Output the (X, Y) coordinate of the center of the cell containing the given text.  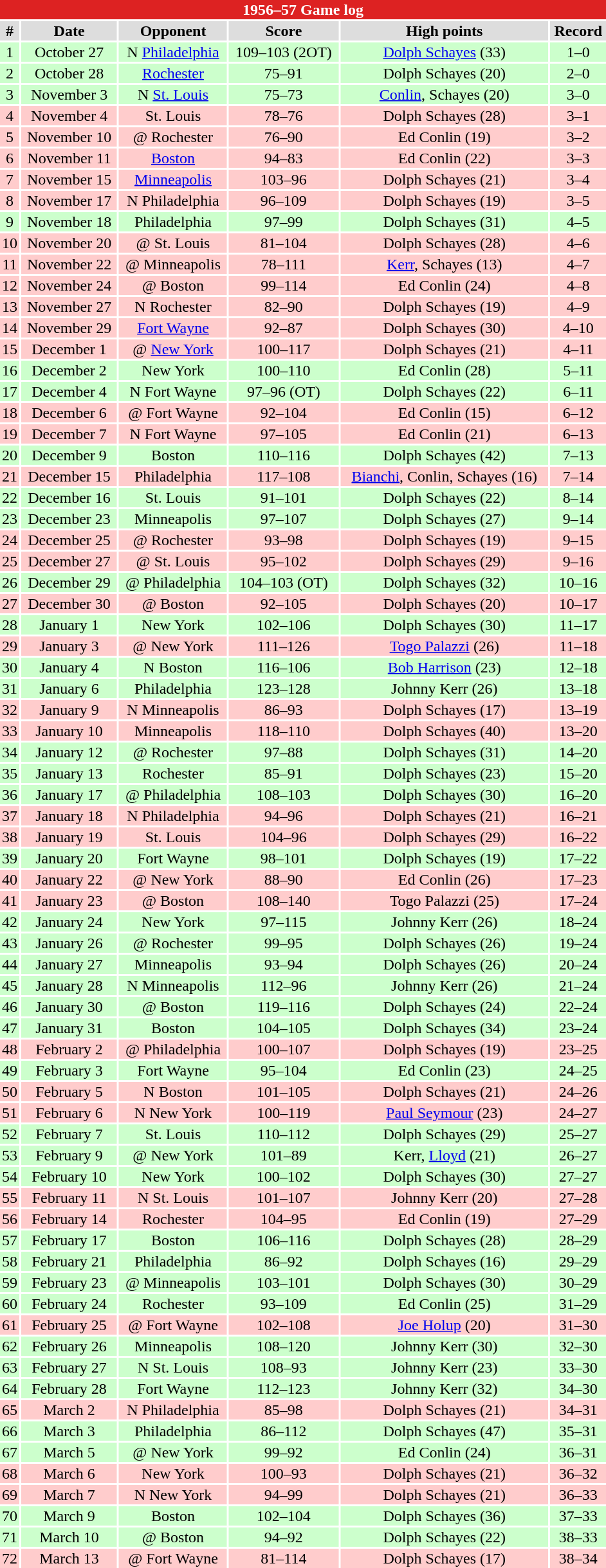
119–116 (284, 1007)
82–90 (284, 307)
25 (10, 561)
Dolph Schayes (27) (445, 519)
December 27 (69, 561)
17–22 (578, 858)
1 (10, 52)
9 (10, 222)
99–114 (284, 285)
49 (10, 1070)
March 5 (69, 1452)
November 17 (69, 201)
47 (10, 1028)
11 (10, 264)
53 (10, 1155)
16–20 (578, 795)
110–112 (284, 1134)
February 6 (69, 1113)
16–21 (578, 816)
January 23 (69, 901)
29–29 (578, 1261)
35–31 (578, 1431)
93–94 (284, 964)
Togo Palazzi (26) (445, 646)
Conlin, Schayes (20) (445, 95)
97–96 (OT) (284, 392)
December 6 (69, 413)
108–103 (284, 795)
4 (10, 116)
65 (10, 1410)
48 (10, 1049)
100–117 (284, 349)
17–24 (578, 901)
Ed Conlin (25) (445, 1304)
3–0 (578, 95)
111–126 (284, 646)
Joe Holup (20) (445, 1325)
104–105 (284, 1028)
56 (10, 1219)
31 (10, 689)
December 2 (69, 370)
108–140 (284, 901)
11–18 (578, 646)
4–10 (578, 328)
3–1 (578, 116)
November 29 (69, 328)
57 (10, 1240)
3 (10, 95)
102–108 (284, 1325)
February 10 (69, 1176)
4–8 (578, 285)
33–30 (578, 1367)
118–110 (284, 731)
27–28 (578, 1198)
94–83 (284, 158)
January 30 (69, 1007)
58 (10, 1261)
November 11 (69, 158)
33 (10, 731)
21 (10, 476)
January 31 (69, 1028)
1–0 (578, 52)
Togo Palazzi (25) (445, 901)
85–91 (284, 773)
7 (10, 179)
86–92 (284, 1261)
Dolph Schayes (40) (445, 731)
96–109 (284, 201)
8–14 (578, 498)
30 (10, 667)
March 3 (69, 1431)
Score (284, 31)
17–23 (578, 879)
63 (10, 1367)
41 (10, 901)
22 (10, 498)
March 7 (69, 1495)
5 (10, 137)
92–104 (284, 413)
Opponent (173, 31)
23–24 (578, 1028)
44 (10, 964)
26 (10, 582)
3–5 (578, 201)
59 (10, 1283)
February 26 (69, 1346)
78–76 (284, 116)
December 29 (69, 582)
100–110 (284, 370)
38–33 (578, 1537)
24–27 (578, 1113)
70 (10, 1516)
13 (10, 307)
January 3 (69, 646)
December 30 (69, 604)
17 (10, 392)
November 3 (69, 95)
4–5 (578, 222)
Kerr, Lloyd (21) (445, 1155)
9–14 (578, 519)
31–30 (578, 1325)
November 22 (69, 264)
13–20 (578, 731)
Ed Conlin (21) (445, 434)
102–104 (284, 1516)
67 (10, 1452)
December 25 (69, 540)
86–112 (284, 1431)
14–20 (578, 752)
36–33 (578, 1495)
Dolph Schayes (36) (445, 1516)
106–116 (284, 1240)
3–2 (578, 137)
100–102 (284, 1176)
Johnny Kerr (23) (445, 1367)
February 5 (69, 1092)
86–93 (284, 710)
36–32 (578, 1473)
February 14 (69, 1219)
78–111 (284, 264)
30–29 (578, 1283)
97–115 (284, 922)
6–11 (578, 392)
2–0 (578, 73)
28 (10, 625)
94–96 (284, 816)
6–12 (578, 413)
104–103 (OT) (284, 582)
99–95 (284, 943)
November 15 (69, 179)
7–14 (578, 476)
71 (10, 1537)
108–93 (284, 1367)
January 19 (69, 837)
November 18 (69, 222)
January 6 (69, 689)
16 (10, 370)
October 28 (69, 73)
1956–57 Game log (303, 10)
5–11 (578, 370)
Dolph Schayes (33) (445, 52)
6 (10, 158)
15–20 (578, 773)
January 22 (69, 879)
100–119 (284, 1113)
High points (445, 31)
March 13 (69, 1558)
November 20 (69, 243)
34–30 (578, 1389)
22–24 (578, 1007)
24–25 (578, 1070)
31–29 (578, 1304)
85–98 (284, 1410)
27 (10, 604)
99–92 (284, 1452)
61 (10, 1325)
November 4 (69, 116)
Dolph Schayes (23) (445, 773)
23–25 (578, 1049)
60 (10, 1304)
92–105 (284, 604)
January 4 (69, 667)
75–91 (284, 73)
13–19 (578, 710)
4–7 (578, 264)
97–105 (284, 434)
Dolph Schayes (32) (445, 582)
35 (10, 773)
Ed Conlin (26) (445, 879)
February 2 (69, 1049)
February 27 (69, 1367)
95–102 (284, 561)
19–24 (578, 943)
102–106 (284, 625)
19 (10, 434)
108–120 (284, 1346)
13–18 (578, 689)
December 7 (69, 434)
3–3 (578, 158)
110–116 (284, 455)
10–16 (578, 582)
92–87 (284, 328)
January 27 (69, 964)
Date (69, 31)
94–92 (284, 1537)
Dolph Schayes (24) (445, 1007)
112–123 (284, 1389)
98–101 (284, 858)
27–27 (578, 1176)
October 27 (69, 52)
88–90 (284, 879)
January 13 (69, 773)
75–73 (284, 95)
March 2 (69, 1410)
December 4 (69, 392)
Kerr, Schayes (13) (445, 264)
November 24 (69, 285)
11–17 (578, 625)
97–99 (284, 222)
Bob Harrison (23) (445, 667)
103–96 (284, 179)
36 (10, 795)
14 (10, 328)
28–29 (578, 1240)
February 7 (69, 1134)
104–96 (284, 837)
93–109 (284, 1304)
8 (10, 201)
Ed Conlin (28) (445, 370)
2 (10, 73)
66 (10, 1431)
93–98 (284, 540)
95–104 (284, 1070)
55 (10, 1198)
January 10 (69, 731)
69 (10, 1495)
123–128 (284, 689)
Johnny Kerr (20) (445, 1198)
27–29 (578, 1219)
9–15 (578, 540)
January 18 (69, 816)
117–108 (284, 476)
103–101 (284, 1283)
16–22 (578, 837)
32 (10, 710)
6–13 (578, 434)
Dolph Schayes (16) (445, 1261)
39 (10, 858)
40 (10, 879)
101–89 (284, 1155)
December 1 (69, 349)
54 (10, 1176)
97–107 (284, 519)
81–104 (284, 243)
109–103 (2OT) (284, 52)
4–11 (578, 349)
43 (10, 943)
Ed Conlin (15) (445, 413)
37–33 (578, 1516)
18–24 (578, 922)
November 10 (69, 137)
62 (10, 1346)
104–95 (284, 1219)
February 11 (69, 1198)
116–106 (284, 667)
Ed Conlin (23) (445, 1070)
24–26 (578, 1092)
32–30 (578, 1346)
29 (10, 646)
December 16 (69, 498)
March 10 (69, 1537)
10 (10, 243)
38–34 (578, 1558)
36–31 (578, 1452)
34–31 (578, 1410)
4–9 (578, 307)
February 23 (69, 1283)
12–18 (578, 667)
91–101 (284, 498)
94–99 (284, 1495)
December 9 (69, 455)
February 3 (69, 1070)
Dolph Schayes (42) (445, 455)
42 (10, 922)
January 28 (69, 986)
January 1 (69, 625)
10–17 (578, 604)
February 25 (69, 1325)
52 (10, 1134)
4–6 (578, 243)
Paul Seymour (23) (445, 1113)
97–88 (284, 752)
9–16 (578, 561)
20–24 (578, 964)
46 (10, 1007)
January 17 (69, 795)
101–107 (284, 1198)
37 (10, 816)
68 (10, 1473)
72 (10, 1558)
21–24 (578, 986)
Record (578, 31)
Dolph Schayes (47) (445, 1431)
January 9 (69, 710)
February 9 (69, 1155)
Johnny Kerr (32) (445, 1389)
81–114 (284, 1558)
26–27 (578, 1155)
December 23 (69, 519)
25–27 (578, 1134)
64 (10, 1389)
January 20 (69, 858)
# (10, 31)
December 15 (69, 476)
12 (10, 285)
34 (10, 752)
January 12 (69, 752)
15 (10, 349)
Dolph Schayes (34) (445, 1028)
51 (10, 1113)
Bianchi, Conlin, Schayes (16) (445, 476)
March 6 (69, 1473)
100–107 (284, 1049)
101–105 (284, 1092)
45 (10, 986)
January 26 (69, 943)
Johnny Kerr (30) (445, 1346)
3–4 (578, 179)
November 27 (69, 307)
23 (10, 519)
February 17 (69, 1240)
20 (10, 455)
50 (10, 1092)
March 9 (69, 1516)
18 (10, 413)
112–96 (284, 986)
February 24 (69, 1304)
24 (10, 540)
February 21 (69, 1261)
38 (10, 837)
N Rochester (173, 307)
76–90 (284, 137)
7–13 (578, 455)
February 28 (69, 1389)
100–93 (284, 1473)
January 24 (69, 922)
Ed Conlin (22) (445, 158)
